Identify which cell holds the provided text, then report its (x, y) central coordinate. 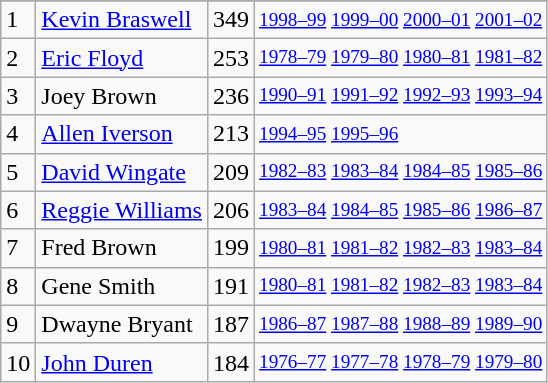
9 (18, 324)
206 (230, 210)
1990–91 1991–92 1992–93 1993–94 (401, 96)
6 (18, 210)
1976–77 1977–78 1978–79 1979–80 (401, 362)
1983–84 1984–85 1985–86 1986–87 (401, 210)
349 (230, 20)
253 (230, 58)
191 (230, 286)
4 (18, 134)
3 (18, 96)
Allen Iverson (122, 134)
10 (18, 362)
David Wingate (122, 172)
187 (230, 324)
Dwayne Bryant (122, 324)
Eric Floyd (122, 58)
5 (18, 172)
1978–79 1979–80 1980–81 1981–82 (401, 58)
Joey Brown (122, 96)
213 (230, 134)
209 (230, 172)
236 (230, 96)
Reggie Williams (122, 210)
7 (18, 248)
Gene Smith (122, 286)
1986–87 1987–88 1988–89 1989–90 (401, 324)
199 (230, 248)
1982–83 1983–84 1984–85 1985–86 (401, 172)
8 (18, 286)
184 (230, 362)
1 (18, 20)
2 (18, 58)
1998–99 1999–00 2000–01 2001–02 (401, 20)
John Duren (122, 362)
1994–95 1995–96 (401, 134)
Kevin Braswell (122, 20)
Fred Brown (122, 248)
